Return (x, y) of the center of cell containing provided text 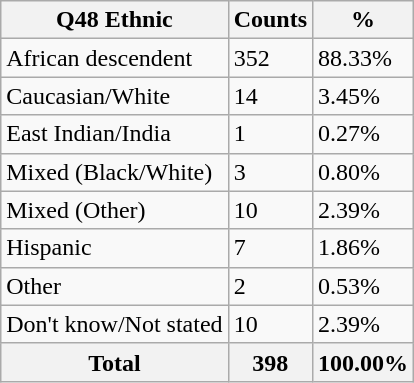
398 (270, 362)
1.86% (364, 248)
0.27% (364, 134)
3 (270, 172)
Mixed (Other) (114, 210)
3.45% (364, 96)
Q48 Ethnic (114, 20)
0.80% (364, 172)
Counts (270, 20)
88.33% (364, 58)
% (364, 20)
7 (270, 248)
0.53% (364, 286)
Don't know/Not stated (114, 324)
1 (270, 134)
Total (114, 362)
Hispanic (114, 248)
14 (270, 96)
Mixed (Black/White) (114, 172)
Caucasian/White (114, 96)
Other (114, 286)
African descendent (114, 58)
East Indian/India (114, 134)
2 (270, 286)
352 (270, 58)
100.00% (364, 362)
